Return the [x, y] coordinate for the center point of the cell that contains the specified text.  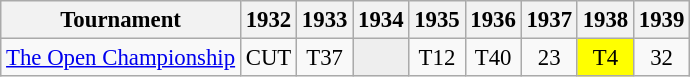
1933 [325, 20]
1937 [549, 20]
1936 [493, 20]
T12 [437, 58]
Tournament [121, 20]
1932 [268, 20]
23 [549, 58]
1934 [381, 20]
1939 [661, 20]
1938 [605, 20]
T37 [325, 58]
T4 [605, 58]
1935 [437, 20]
32 [661, 58]
T40 [493, 58]
CUT [268, 58]
The Open Championship [121, 58]
